From the cell containing the given text, extract its center point as [x, y] coordinate. 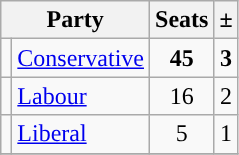
1 [226, 134]
Conservative [81, 58]
5 [182, 134]
Labour [81, 96]
2 [226, 96]
Liberal [81, 134]
Party [76, 20]
3 [226, 58]
Seats [182, 20]
16 [182, 96]
± [226, 20]
45 [182, 58]
